Search for the cell housing the specified text and yield its [x, y] center coordinate. 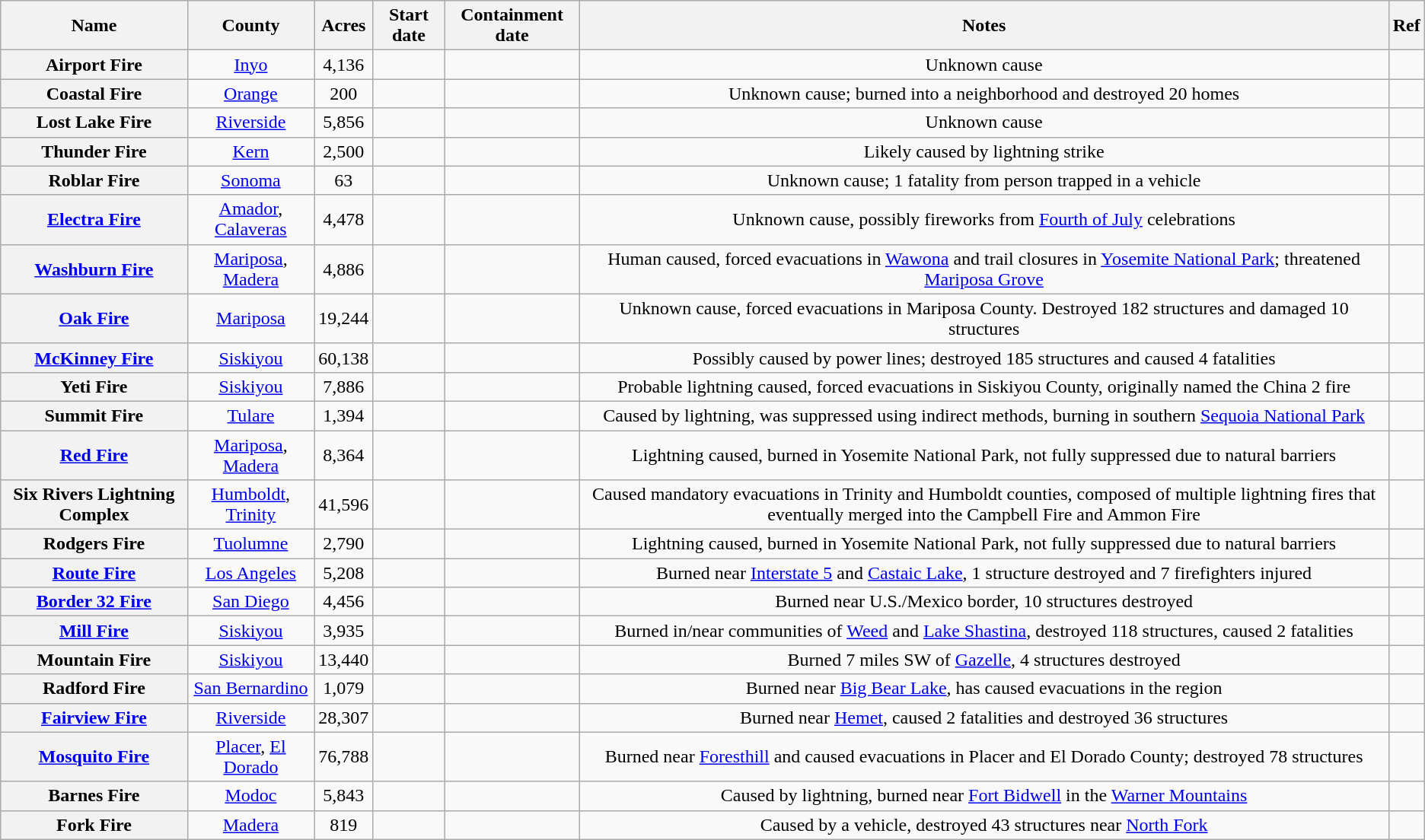
63 [344, 180]
San Diego [251, 602]
3,935 [344, 631]
5,856 [344, 123]
4,478 [344, 219]
San Bernardino [251, 689]
Unknown cause; 1 fatality from person trapped in a vehicle [983, 180]
Possibly caused by power lines; destroyed 185 structures and caused 4 fatalities [983, 358]
28,307 [344, 717]
Yeti Fire [94, 387]
Mariposa [251, 318]
5,843 [344, 796]
Amador, Calaveras [251, 219]
Thunder Fire [94, 151]
13,440 [344, 660]
7,886 [344, 387]
Acres [344, 26]
60,138 [344, 358]
Airport Fire [94, 65]
Lost Lake Fire [94, 123]
Tulare [251, 415]
4,456 [344, 602]
Unknown cause, forced evacuations in Mariposa County. Destroyed 182 structures and damaged 10 structures [983, 318]
Notes [983, 26]
Fork Fire [94, 825]
Los Angeles [251, 573]
Six Rivers Lightning Complex [94, 505]
Red Fire [94, 455]
Burned near Interstate 5 and Castaic Lake, 1 structure destroyed and 7 firefighters injured [983, 573]
Modoc [251, 796]
County [251, 26]
Humboldt, Trinity [251, 505]
Mosquito Fire [94, 756]
Orange [251, 94]
Oak Fire [94, 318]
819 [344, 825]
Caused by lightning, was suppressed using indirect methods, burning in southern Sequoia National Park [983, 415]
Roblar Fire [94, 180]
Sonoma [251, 180]
Summit Fire [94, 415]
Kern [251, 151]
5,208 [344, 573]
2,790 [344, 544]
1,394 [344, 415]
Burned near U.S./Mexico border, 10 structures destroyed [983, 602]
Coastal Fire [94, 94]
Mountain Fire [94, 660]
76,788 [344, 756]
4,886 [344, 269]
Unknown cause, possibly fireworks from Fourth of July celebrations [983, 219]
Madera [251, 825]
Fairview Fire [94, 717]
Barnes Fire [94, 796]
Burned near Foresthill and caused evacuations in Placer and El Dorado County; destroyed 78 structures [983, 756]
41,596 [344, 505]
19,244 [344, 318]
Burned near Hemet, caused 2 fatalities and destroyed 36 structures [983, 717]
Radford Fire [94, 689]
Ref [1407, 26]
Burned in/near communities of Weed and Lake Shastina, destroyed 118 structures, caused 2 fatalities [983, 631]
Containment date [512, 26]
McKinney Fire [94, 358]
8,364 [344, 455]
Electra Fire [94, 219]
1,079 [344, 689]
4,136 [344, 65]
Border 32 Fire [94, 602]
Tuolumne [251, 544]
Burned near Big Bear Lake, has caused evacuations in the region [983, 689]
Likely caused by lightning strike [983, 151]
Route Fire [94, 573]
Inyo [251, 65]
200 [344, 94]
Mill Fire [94, 631]
2,500 [344, 151]
Caused by lightning, burned near Fort Bidwell in the Warner Mountains [983, 796]
Rodgers Fire [94, 544]
Caused by a vehicle, destroyed 43 structures near North Fork [983, 825]
Human caused, forced evacuations in Wawona and trail closures in Yosemite National Park; threatened Mariposa Grove [983, 269]
Unknown cause; burned into a neighborhood and destroyed 20 homes [983, 94]
Placer, El Dorado [251, 756]
Name [94, 26]
Washburn Fire [94, 269]
Start date [409, 26]
Probable lightning caused, forced evacuations in Siskiyou County, originally named the China 2 fire [983, 387]
Burned 7 miles SW of Gazelle, 4 structures destroyed [983, 660]
